Extract the [x, y] coordinate from the center of the cell holding the provided text.  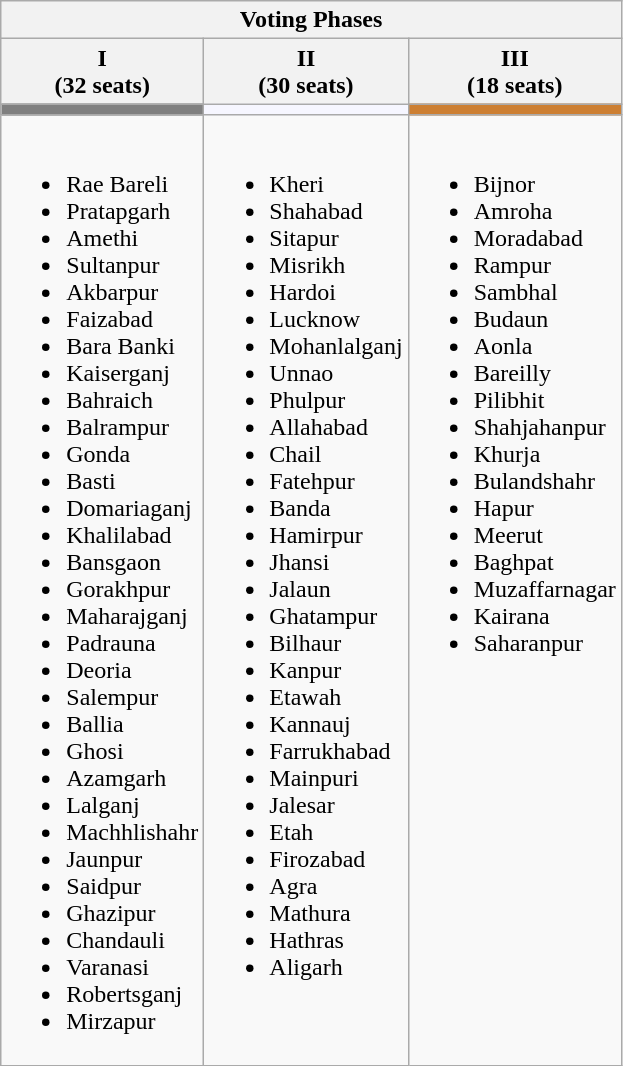
I(32 seats) [102, 72]
Voting Phases [312, 20]
III(18 seats) [514, 72]
BijnorAmrohaMoradabadRampurSambhalBudaunAonlaBareillyPilibhitShahjahanpurKhurjaBulandshahrHapurMeerutBaghpatMuzaffarnagarKairanaSaharanpur [514, 590]
II(30 seats) [306, 72]
